For the text-containing cell, return its midpoint in [X, Y] coordinate format. 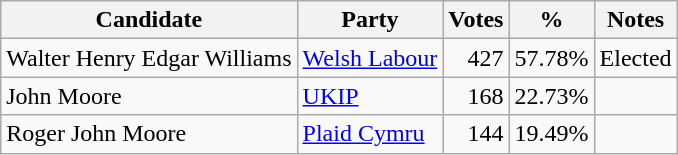
Party [370, 20]
Walter Henry Edgar Williams [149, 58]
427 [476, 58]
144 [476, 134]
Plaid Cymru [370, 134]
% [552, 20]
168 [476, 96]
22.73% [552, 96]
UKIP [370, 96]
John Moore [149, 96]
19.49% [552, 134]
Notes [636, 20]
Votes [476, 20]
57.78% [552, 58]
Roger John Moore [149, 134]
Candidate [149, 20]
Elected [636, 58]
Welsh Labour [370, 58]
